For the text-containing cell, return its midpoint in [x, y] coordinate format. 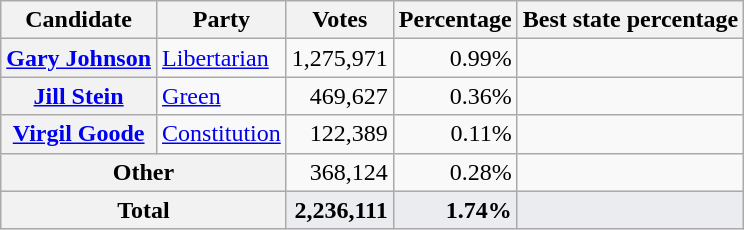
1.74% [455, 210]
0.11% [455, 134]
368,124 [340, 172]
Virgil Goode [79, 134]
Votes [340, 20]
122,389 [340, 134]
0.36% [455, 96]
Green [222, 96]
Total [144, 210]
Best state percentage [630, 20]
Constitution [222, 134]
Jill Stein [79, 96]
469,627 [340, 96]
Candidate [79, 20]
0.99% [455, 58]
0.28% [455, 172]
Libertarian [222, 58]
Percentage [455, 20]
Other [144, 172]
1,275,971 [340, 58]
Gary Johnson [79, 58]
2,236,111 [340, 210]
Party [222, 20]
